Pinpoint the cell where the given text exists, returning its (x, y) midpoint coordinate. 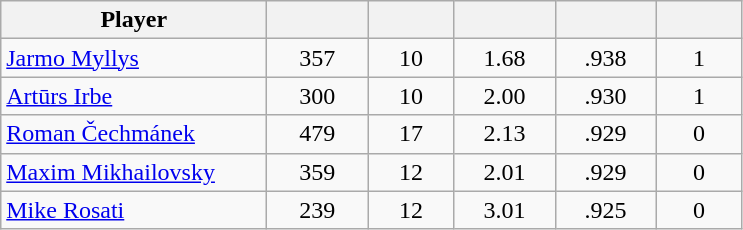
.938 (606, 58)
479 (318, 134)
.930 (606, 96)
.925 (606, 210)
2.00 (504, 96)
300 (318, 96)
357 (318, 58)
239 (318, 210)
Roman Čechmánek (134, 134)
Mike Rosati (134, 210)
17 (411, 134)
Jarmo Myllys (134, 58)
2.01 (504, 172)
Artūrs Irbe (134, 96)
Maxim Mikhailovsky (134, 172)
3.01 (504, 210)
1.68 (504, 58)
359 (318, 172)
2.13 (504, 134)
Player (134, 20)
